Scan for the cell matching the given text and deliver its [X, Y] coordinate at center. 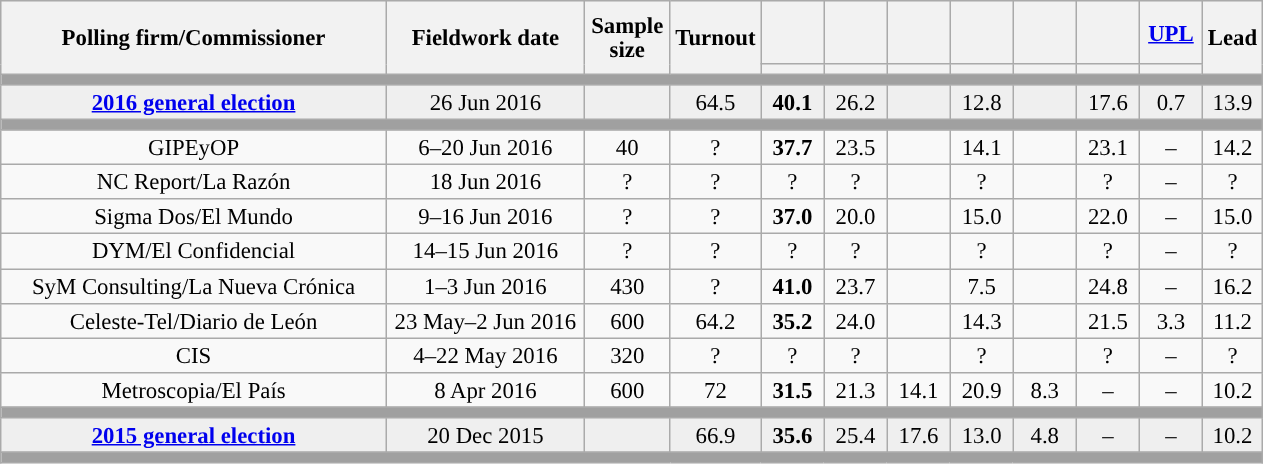
320 [627, 356]
14.3 [982, 320]
8.3 [1044, 390]
UPL [1170, 32]
24.0 [856, 320]
24.8 [1108, 286]
37.7 [792, 148]
31.5 [792, 390]
14–15 Jun 2016 [485, 252]
Sample size [627, 38]
4.8 [1044, 436]
23.1 [1108, 148]
Fieldwork date [485, 38]
Turnout [716, 38]
11.2 [1232, 320]
Sigma Dos/El Mundo [194, 218]
18 Jun 2016 [485, 182]
CIS [194, 356]
0.7 [1170, 102]
21.3 [856, 390]
64.5 [716, 102]
DYM/El Confidencial [194, 252]
6–20 Jun 2016 [485, 148]
41.0 [792, 286]
Celeste-Tel/Diario de León [194, 320]
Lead [1232, 38]
1–3 Jun 2016 [485, 286]
66.9 [716, 436]
23 May–2 Jun 2016 [485, 320]
35.6 [792, 436]
7.5 [982, 286]
3.3 [1170, 320]
8 Apr 2016 [485, 390]
35.2 [792, 320]
NC Report/La Razón [194, 182]
13.0 [982, 436]
16.2 [1232, 286]
21.5 [1108, 320]
23.7 [856, 286]
Polling firm/Commissioner [194, 38]
GIPEyOP [194, 148]
2016 general election [194, 102]
Metroscopia/El País [194, 390]
13.9 [1232, 102]
22.0 [1108, 218]
25.4 [856, 436]
64.2 [716, 320]
26.2 [856, 102]
2015 general election [194, 436]
37.0 [792, 218]
40 [627, 148]
20.0 [856, 218]
14.2 [1232, 148]
20 Dec 2015 [485, 436]
72 [716, 390]
9–16 Jun 2016 [485, 218]
20.9 [982, 390]
430 [627, 286]
12.8 [982, 102]
23.5 [856, 148]
26 Jun 2016 [485, 102]
SyM Consulting/La Nueva Crónica [194, 286]
40.1 [792, 102]
4–22 May 2016 [485, 356]
